Detect which cell encompasses the target text, then output its [X, Y] center coordinate. 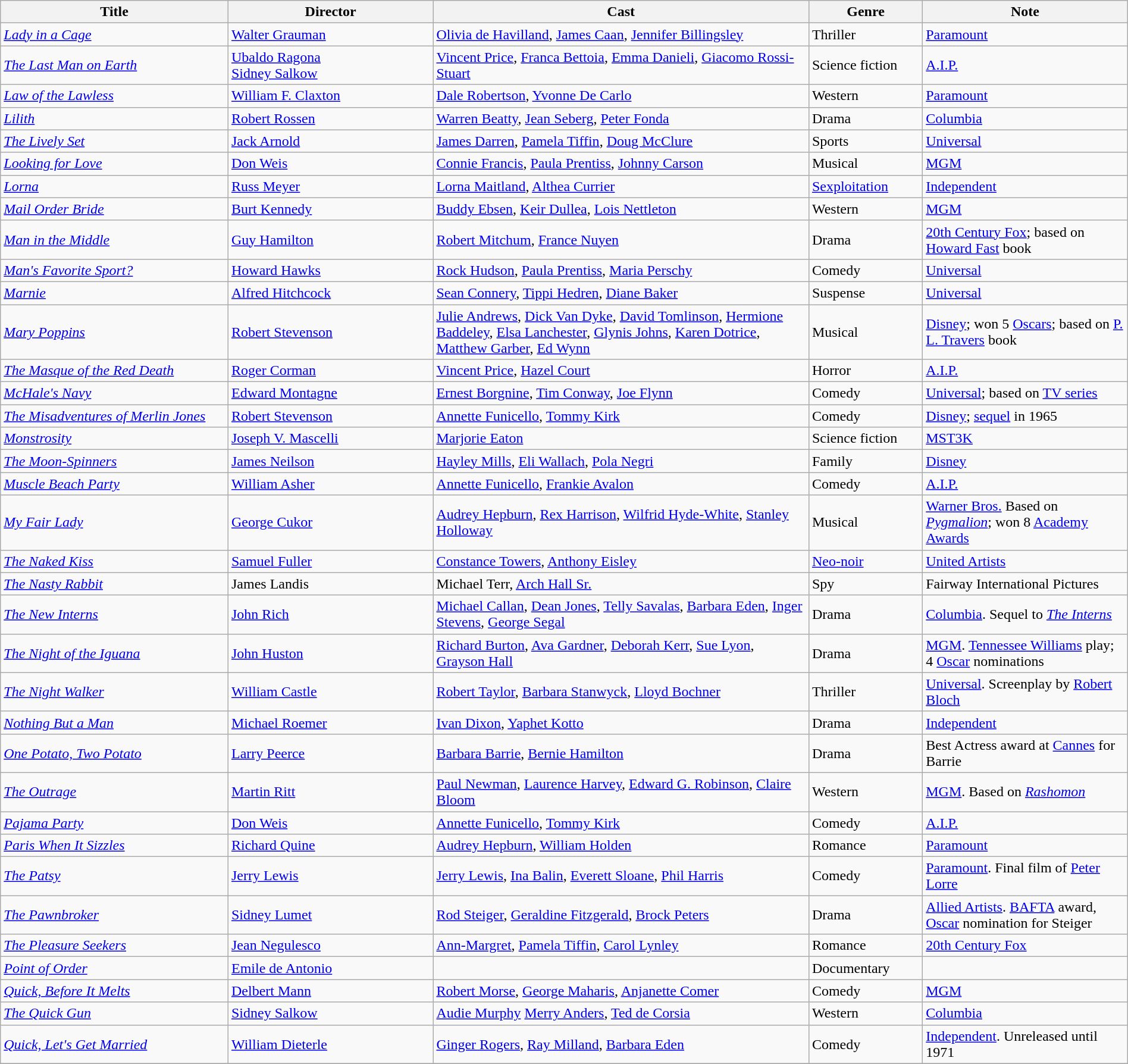
The Moon-Spinners [114, 461]
Disney; won 5 Oscars; based on P. L. Travers book [1026, 332]
John Huston [330, 653]
George Cukor [330, 522]
Russ Meyer [330, 186]
United Artists [1026, 561]
Ivan Dixon, Yaphet Kotto [621, 722]
Larry Peerce [330, 753]
Best Actress award at Cannes for Barrie [1026, 753]
Vincent Price, Hazel Court [621, 371]
Sexploitation [865, 186]
The Lively Set [114, 141]
Lorna Maitland, Althea Currier [621, 186]
Michael Callan, Dean Jones, Telly Savalas, Barbara Eden, Inger Stevens, George Segal [621, 614]
Paul Newman, Laurence Harvey, Edward G. Robinson, Claire Bloom [621, 791]
The Night of the Iguana [114, 653]
Ginger Rogers, Ray Milland, Barbara Eden [621, 1044]
Michael Terr, Arch Hall Sr. [621, 584]
Nothing But a Man [114, 722]
Universal; based on TV series [1026, 393]
The Pleasure Seekers [114, 946]
Cast [621, 12]
Annette Funicello, Frankie Avalon [621, 484]
The Night Walker [114, 691]
Marnie [114, 293]
20th Century Fox [1026, 946]
MGM. Based on Rashomon [1026, 791]
William Castle [330, 691]
Quick, Before It Melts [114, 991]
James Landis [330, 584]
Jack Arnold [330, 141]
20th Century Fox; based on Howard Fast book [1026, 239]
Hayley Mills, Eli Wallach, Pola Negri [621, 461]
Genre [865, 12]
James Neilson [330, 461]
Director [330, 12]
Robert Mitchum, France Nuyen [621, 239]
John Rich [330, 614]
Sidney Lumet [330, 915]
Monstrosity [114, 439]
Joseph V. Mascelli [330, 439]
Constance Towers, Anthony Eisley [621, 561]
The New Interns [114, 614]
Jerry Lewis [330, 876]
Note [1026, 12]
Buddy Ebsen, Keir Dullea, Lois Nettleton [621, 209]
Edward Montagne [330, 393]
Martin Ritt [330, 791]
Spy [865, 584]
Audrey Hepburn, William Holden [621, 846]
Independent. Unreleased until 1971 [1026, 1044]
Looking for Love [114, 164]
The Nasty Rabbit [114, 584]
The Outrage [114, 791]
Robert Taylor, Barbara Stanwyck, Lloyd Bochner [621, 691]
Man in the Middle [114, 239]
The Quick Gun [114, 1013]
Robert Rossen [330, 118]
Rock Hudson, Paula Prentiss, Maria Perschy [621, 270]
Warner Bros. Based on Pygmalion; won 8 Academy Awards [1026, 522]
One Potato, Two Potato [114, 753]
Quick, Let's Get Married [114, 1044]
McHale's Navy [114, 393]
Walter Grauman [330, 35]
The Misadventures of Merlin Jones [114, 416]
Paramount. Final film of Peter Lorre [1026, 876]
Title [114, 12]
MST3K [1026, 439]
Point of Order [114, 968]
Alfred Hitchcock [330, 293]
Jerry Lewis, Ina Balin, Everett Sloane, Phil Harris [621, 876]
Lorna [114, 186]
Delbert Mann [330, 991]
The Masque of the Red Death [114, 371]
Emile de Antonio [330, 968]
Lady in a Cage [114, 35]
Julie Andrews, Dick Van Dyke, David Tomlinson, Hermione Baddeley, Elsa Lanchester, Glynis Johns, Karen Dotrice, Matthew Garber, Ed Wynn [621, 332]
Barbara Barrie, Bernie Hamilton [621, 753]
Samuel Fuller [330, 561]
Pajama Party [114, 823]
Audrey Hepburn, Rex Harrison, Wilfrid Hyde-White, Stanley Holloway [621, 522]
Connie Francis, Paula Prentiss, Johnny Carson [621, 164]
Fairway International Pictures [1026, 584]
Sports [865, 141]
Disney [1026, 461]
Family [865, 461]
Paris When It Sizzles [114, 846]
Warren Beatty, Jean Seberg, Peter Fonda [621, 118]
The Last Man on Earth [114, 65]
Richard Burton, Ava Gardner, Deborah Kerr, Sue Lyon, Grayson Hall [621, 653]
Mary Poppins [114, 332]
Roger Corman [330, 371]
Neo-noir [865, 561]
Marjorie Eaton [621, 439]
Ubaldo RagonaSidney Salkow [330, 65]
William Asher [330, 484]
Burt Kennedy [330, 209]
Robert Morse, George Maharis, Anjanette Comer [621, 991]
Richard Quine [330, 846]
Lilith [114, 118]
James Darren, Pamela Tiffin, Doug McClure [621, 141]
Documentary [865, 968]
Allied Artists. BAFTA award, Oscar nomination for Steiger [1026, 915]
The Naked Kiss [114, 561]
Michael Roemer [330, 722]
The Patsy [114, 876]
My Fair Lady [114, 522]
Dale Robertson, Yvonne De Carlo [621, 96]
Rod Steiger, Geraldine Fitzgerald, Brock Peters [621, 915]
William Dieterle [330, 1044]
Sidney Salkow [330, 1013]
Vincent Price, Franca Bettoia, Emma Danieli, Giacomo Rossi-Stuart [621, 65]
William F. Claxton [330, 96]
Law of the Lawless [114, 96]
Horror [865, 371]
MGM. Tennessee Williams play; 4 Oscar nominations [1026, 653]
Columbia. Sequel to The Interns [1026, 614]
Disney; sequel in 1965 [1026, 416]
Guy Hamilton [330, 239]
Ernest Borgnine, Tim Conway, Joe Flynn [621, 393]
Audie Murphy Merry Anders, Ted de Corsia [621, 1013]
Olivia de Havilland, James Caan, Jennifer Billingsley [621, 35]
Mail Order Bride [114, 209]
Ann-Margret, Pamela Tiffin, Carol Lynley [621, 946]
Jean Negulesco [330, 946]
The Pawnbroker [114, 915]
Howard Hawks [330, 270]
Suspense [865, 293]
Universal. Screenplay by Robert Bloch [1026, 691]
Sean Connery, Tippi Hedren, Diane Baker [621, 293]
Muscle Beach Party [114, 484]
Man's Favorite Sport? [114, 270]
